Return the [x, y] coordinate for the center point of the cell that contains the specified text.  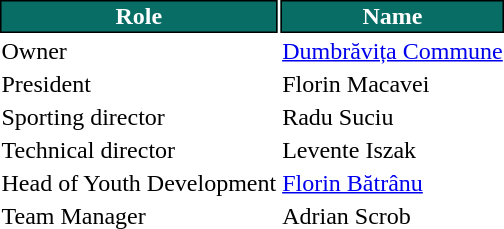
Sporting director [139, 117]
Role [139, 16]
Head of Youth Development [139, 183]
President [139, 84]
Owner [139, 51]
Technical director [139, 150]
